Return the [x, y] coordinate for the center point of the cell that contains the specified text.  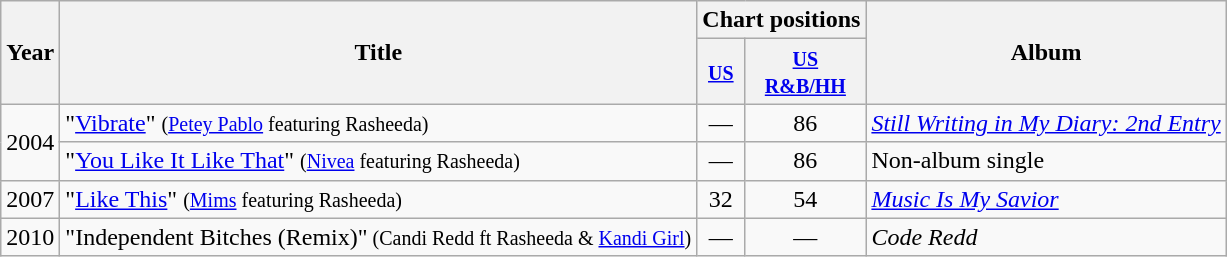
2007 [30, 199]
Title [378, 52]
54 [806, 199]
"Like This" (Mims featuring Rasheeda) [378, 199]
Music Is My Savior [1046, 199]
"Independent Bitches (Remix)" (Candi Redd ft Rasheeda & Kandi Girl) [378, 237]
Non-album single [1046, 161]
US [721, 72]
Album [1046, 52]
2004 [30, 142]
32 [721, 199]
"Vibrate" (Petey Pablo featuring Rasheeda) [378, 123]
2010 [30, 237]
Chart positions [782, 20]
USR&B/HH [806, 72]
Still Writing in My Diary: 2nd Entry [1046, 123]
Year [30, 52]
Code Redd [1046, 237]
"You Like It Like That" (Nivea featuring Rasheeda) [378, 161]
